Find where the given text appears and provide that cell's center as (X, Y) coordinate. 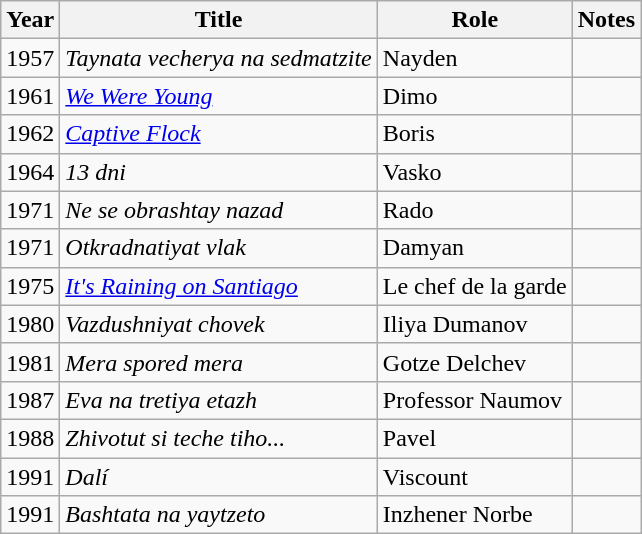
Year (30, 20)
1981 (30, 362)
Rado (474, 210)
Title (218, 20)
1980 (30, 324)
It's Raining on Santiago (218, 286)
Professor Naumov (474, 400)
13 dni (218, 172)
Role (474, 20)
Bashtata na yaytzeto (218, 515)
Ne se obrashtay nazad (218, 210)
Taynata vecherya na sedmatzite (218, 58)
1964 (30, 172)
1975 (30, 286)
1962 (30, 134)
Gotze Delchev (474, 362)
Le chef de la garde (474, 286)
Pavel (474, 438)
Boris (474, 134)
Mera spored mera (218, 362)
Inzhener Norbe (474, 515)
Eva na tretiya etazh (218, 400)
Nayden (474, 58)
1987 (30, 400)
We Were Young (218, 96)
Damyan (474, 248)
Otkradnatiyat vlak (218, 248)
Iliya Dumanov (474, 324)
1957 (30, 58)
Notes (606, 20)
Vazdushniyat chovek (218, 324)
1988 (30, 438)
Viscount (474, 477)
1961 (30, 96)
Dimo (474, 96)
Dalí (218, 477)
Zhivotut si teche tiho... (218, 438)
Vasko (474, 172)
Captive Flock (218, 134)
